Detect which cell encompasses the target text, then output its (x, y) center coordinate. 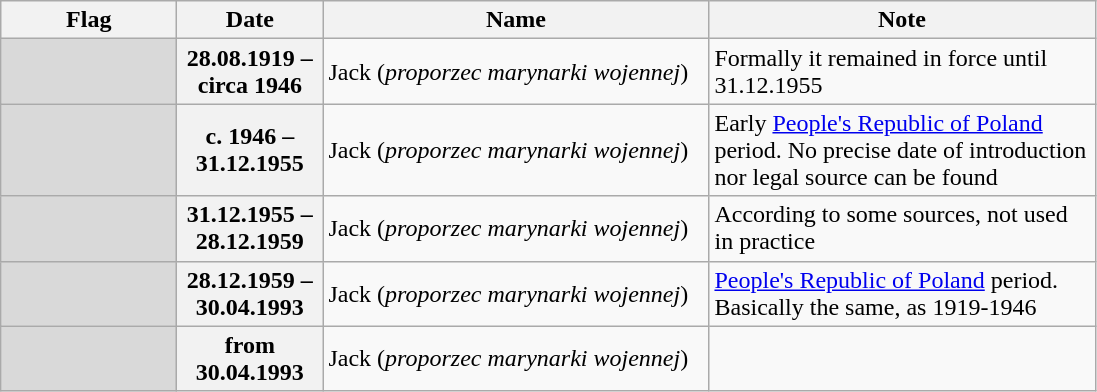
People's Republic of Poland period. Basically the same, as 1919-1946 (902, 294)
Formally it remained in force until 31.12.1955 (902, 72)
31.12.1955 – 28.12.1959 (250, 228)
Date (250, 20)
28.08.1919 – circa 1946 (250, 72)
28.12.1959 – 30.04.1993 (250, 294)
According to some sources, not used in practice (902, 228)
Note (902, 20)
Name (516, 20)
from 30.04.1993 (250, 358)
Early People's Republic of Poland period. No precise date of introduction nor legal source can be found (902, 150)
Flag (89, 20)
c. 1946 – 31.12.1955 (250, 150)
